Determine the (X, Y) coordinate at the center of the cell enclosing the given text.  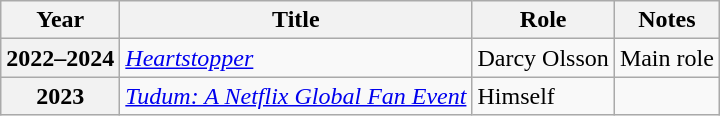
Main role (666, 58)
Title (296, 20)
Heartstopper (296, 58)
Darcy Olsson (543, 58)
2022–2024 (60, 58)
Year (60, 20)
2023 (60, 96)
Himself (543, 96)
Notes (666, 20)
Role (543, 20)
Tudum: A Netflix Global Fan Event (296, 96)
